Search for the cell housing the specified text and yield its [x, y] center coordinate. 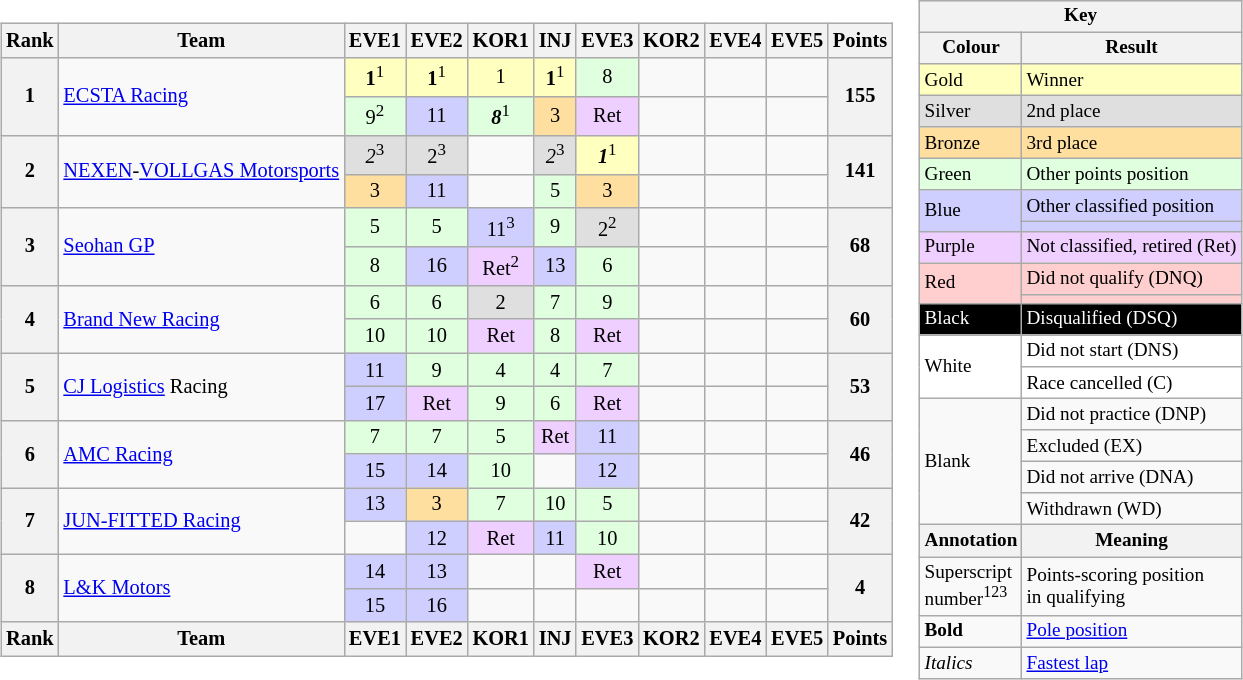
Other classified position [1132, 206]
155 [860, 96]
Black [971, 319]
Ret2 [501, 266]
Points-scoring positionin qualifying [1132, 586]
Result [1132, 48]
CJ Logistics Racing [202, 386]
L&K Motors [202, 588]
Silver [971, 111]
113 [501, 228]
92 [375, 116]
Gold [971, 80]
Did not qualify (DNQ) [1132, 279]
Meaning [1132, 541]
Winner [1132, 80]
81 [501, 116]
Blue [971, 210]
Other points position [1132, 175]
Race cancelled (C) [1132, 383]
42 [860, 522]
Disqualified (DSQ) [1132, 319]
Blank [971, 462]
60 [860, 320]
53 [860, 386]
Seohan GP [202, 247]
46 [860, 454]
Red [971, 284]
White [971, 366]
Bronze [971, 143]
Annotation [971, 541]
Not classified, retired (Ret) [1132, 247]
141 [860, 172]
Fastest lap [1132, 663]
AMC Racing [202, 454]
Green [971, 175]
68 [860, 247]
17 [375, 404]
2nd place [1132, 111]
22 [607, 228]
Purple [971, 247]
Withdrawn (WD) [1132, 509]
Did not practice (DNP) [1132, 414]
Did not start (DNS) [1132, 351]
ECSTA Racing [202, 96]
Colour [971, 48]
Italics [971, 663]
Key [1080, 16]
Excluded (EX) [1132, 446]
Did not arrive (DNA) [1132, 478]
Superscriptnumber123 [971, 586]
JUN-FITTED Racing [202, 522]
Bold [971, 632]
Pole position [1132, 632]
Brand New Racing [202, 320]
NEXEN-VOLLGAS Motorsports [202, 172]
3rd place [1132, 143]
